Extract the [X, Y] coordinate from the center of the cell holding the provided text.  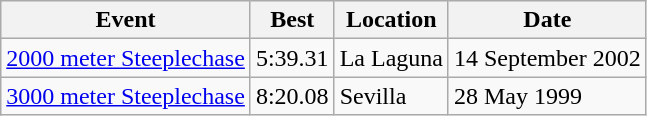
Best [292, 20]
Event [126, 20]
3000 meter Steeplechase [126, 96]
Sevilla [391, 96]
5:39.31 [292, 58]
28 May 1999 [547, 96]
2000 meter Steeplechase [126, 58]
La Laguna [391, 58]
14 September 2002 [547, 58]
8:20.08 [292, 96]
Location [391, 20]
Date [547, 20]
